Extract the [x, y] coordinate from the center of the cell holding the provided text.  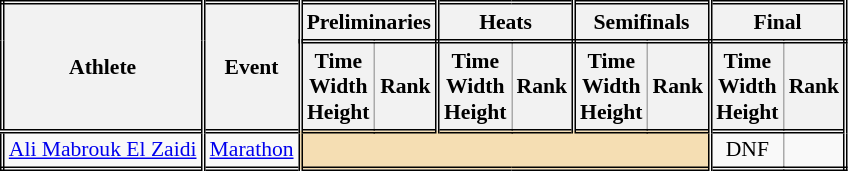
Marathon [252, 150]
Semifinals [642, 22]
Event [252, 67]
Final [778, 22]
Athlete [102, 67]
Preliminaries [368, 22]
Heats [506, 22]
DNF [747, 150]
Ali Mabrouk El Zaidi [102, 150]
